Output the (x, y) coordinate of the center of the cell containing the given text.  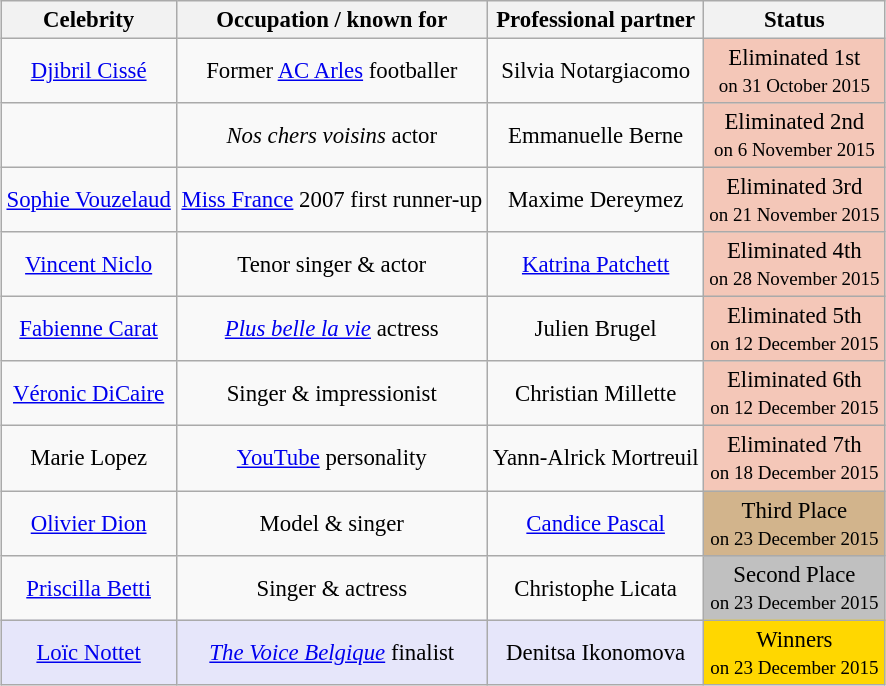
Maxime Dereymez (595, 200)
Third Place on 23 December 2015 (794, 522)
Eliminated 4th on 28 November 2015 (794, 264)
Vincent Niclo (88, 264)
Status (794, 20)
Eliminated 5th on 12 December 2015 (794, 330)
Christophe Licata (595, 588)
Candice Pascal (595, 522)
Denitsa Ikonomova (595, 652)
Celebrity (88, 20)
Christian Millette (595, 394)
Eliminated 1st on 31 October 2015 (794, 70)
Priscilla Betti (88, 588)
Véronic DiCaire (88, 394)
Eliminated 2nd on 6 November 2015 (794, 136)
Eliminated 3rd on 21 November 2015 (794, 200)
Professional partner (595, 20)
Plus belle la vie actress (332, 330)
Singer & actress (332, 588)
Yann-Alrick Mortreuil (595, 458)
Occupation / known for (332, 20)
Silvia Notargiacomo (595, 70)
Singer & impressionist (332, 394)
Miss France 2007 first runner-up (332, 200)
Eliminated 6th on 12 December 2015 (794, 394)
Nos chers voisins actor (332, 136)
Eliminated 7th on 18 December 2015 (794, 458)
YouTube personality (332, 458)
Winners on 23 December 2015 (794, 652)
Djibril Cissé (88, 70)
Tenor singer & actor (332, 264)
Julien Brugel (595, 330)
Second Place on 23 December 2015 (794, 588)
Emmanuelle Berne (595, 136)
Model & singer (332, 522)
Olivier Dion (88, 522)
Marie Lopez (88, 458)
Sophie Vouzelaud (88, 200)
Katrina Patchett (595, 264)
Fabienne Carat (88, 330)
Loïc Nottet (88, 652)
Former AC Arles footballer (332, 70)
The Voice Belgique finalist (332, 652)
